From the cell containing the given text, extract its center point as [X, Y] coordinate. 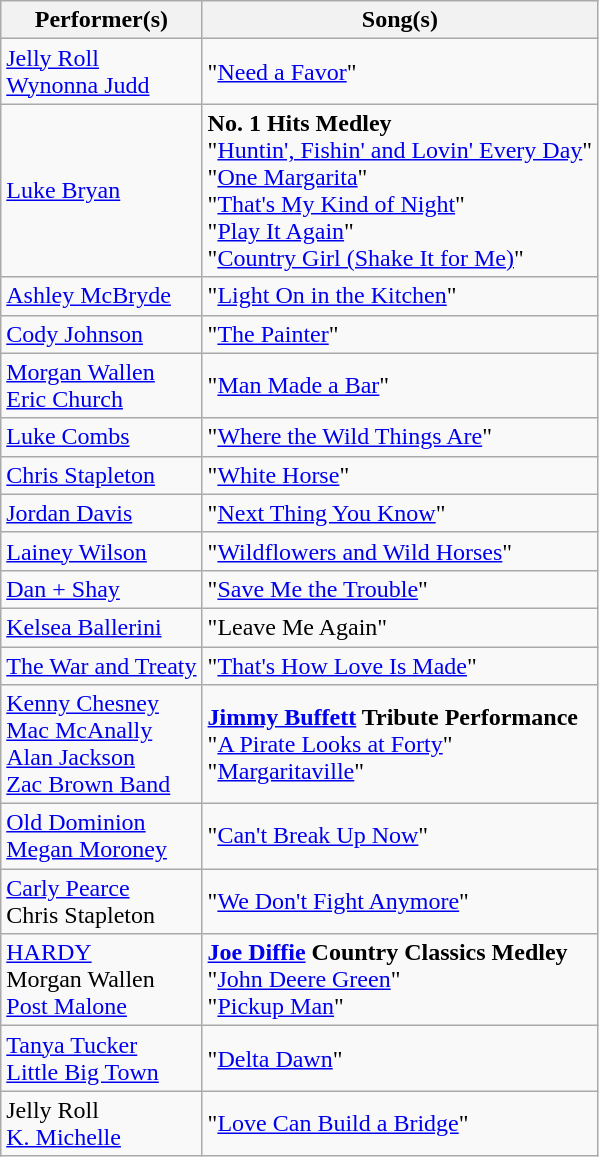
Lainey Wilson [102, 551]
Jimmy Buffett Tribute Performance"A Pirate Looks at Forty""Margaritaville" [400, 744]
Ashley McBryde [102, 296]
"Need a Favor" [400, 72]
Jordan Davis [102, 513]
The War and Treaty [102, 665]
Jelly RollWynonna Judd [102, 72]
"Leave Me Again" [400, 627]
"Save Me the Trouble" [400, 589]
Cody Johnson [102, 334]
Joe Diffie Country Classics Medley"John Deere Green""Pickup Man" [400, 980]
Carly PearceChris Stapleton [102, 902]
Kelsea Ballerini [102, 627]
"Next Thing You Know" [400, 513]
"Man Made a Bar" [400, 386]
Luke Bryan [102, 190]
"Delta Dawn" [400, 1058]
"Love Can Build a Bridge" [400, 1124]
Luke Combs [102, 437]
Song(s) [400, 20]
Old DominionMegan Moroney [102, 836]
"Where the Wild Things Are" [400, 437]
Tanya TuckerLittle Big Town [102, 1058]
Morgan WallenEric Church [102, 386]
"We Don't Fight Anymore" [400, 902]
"White Horse" [400, 475]
"The Painter" [400, 334]
"Can't Break Up Now" [400, 836]
"Wildflowers and Wild Horses" [400, 551]
Kenny ChesneyMac McAnallyAlan JacksonZac Brown Band [102, 744]
Chris Stapleton [102, 475]
No. 1 Hits Medley"Huntin', Fishin' and Lovin' Every Day""One Margarita""That's My Kind of Night""Play It Again""Country Girl (Shake It for Me)" [400, 190]
Jelly RollK. Michelle [102, 1124]
"Light On in the Kitchen" [400, 296]
HARDYMorgan WallenPost Malone [102, 980]
Performer(s) [102, 20]
"That's How Love Is Made" [400, 665]
Dan + Shay [102, 589]
